Identify which cell holds the provided text, then report its (X, Y) central coordinate. 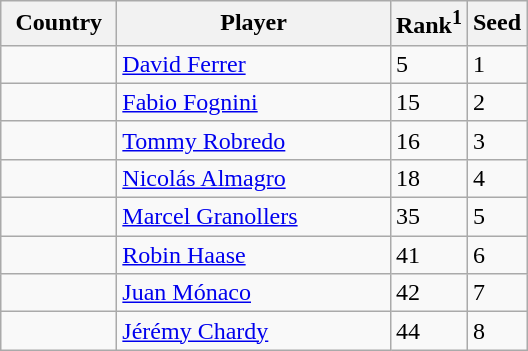
3 (496, 140)
44 (428, 331)
2 (496, 102)
35 (428, 217)
Juan Mónaco (254, 293)
Country (59, 24)
Jérémy Chardy (254, 331)
Marcel Granollers (254, 217)
Player (254, 24)
15 (428, 102)
16 (428, 140)
4 (496, 178)
Seed (496, 24)
7 (496, 293)
Fabio Fognini (254, 102)
18 (428, 178)
Nicolás Almagro (254, 178)
David Ferrer (254, 64)
42 (428, 293)
1 (496, 64)
41 (428, 255)
Rank1 (428, 24)
6 (496, 255)
8 (496, 331)
Tommy Robredo (254, 140)
Robin Haase (254, 255)
